Return [x, y] of the center of cell containing provided text 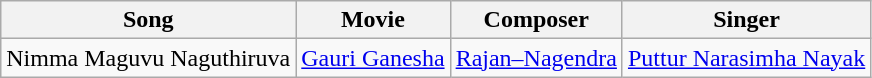
Puttur Narasimha Nayak [746, 58]
Nimma Maguvu Naguthiruva [148, 58]
Song [148, 20]
Gauri Ganesha [373, 58]
Movie [373, 20]
Rajan–Nagendra [536, 58]
Composer [536, 20]
Singer [746, 20]
